Provide the (X, Y) coordinate of the cell's center where the given text is located.  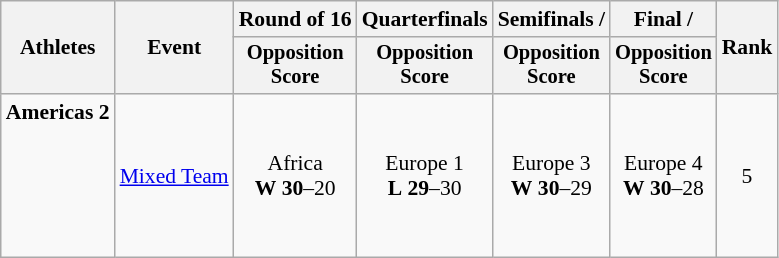
Event (174, 48)
Mixed Team (174, 176)
Athletes (58, 48)
Europe 3W 30–29 (552, 176)
Americas 2 (58, 176)
Round of 16 (296, 19)
Final / (664, 19)
Europe 1L 29–30 (425, 176)
Rank (748, 48)
5 (748, 176)
Semifinals / (552, 19)
AfricaW 30–20 (296, 176)
Quarterfinals (425, 19)
Europe 4W 30–28 (664, 176)
